Return the (x, y) coordinate for the center point of the cell that contains the specified text.  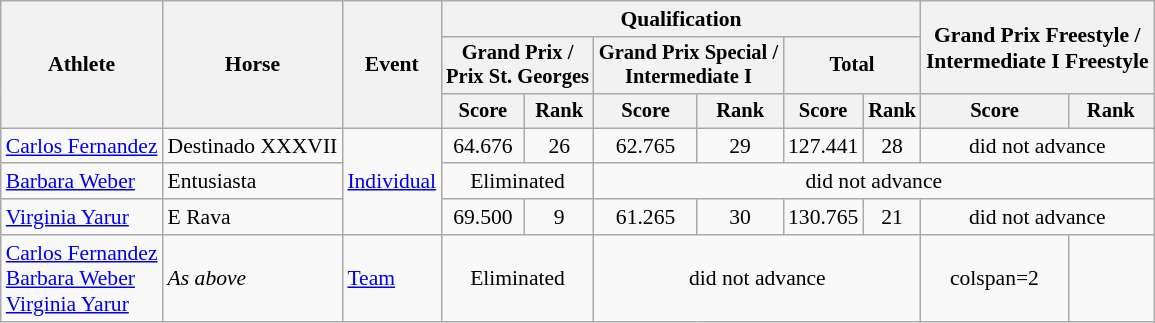
30 (740, 217)
Horse (253, 64)
29 (740, 146)
Total (852, 66)
Virginia Yarur (82, 217)
Grand Prix Special /Intermediate I (688, 66)
Team (392, 278)
As above (253, 278)
Carlos FernandezBarbara WeberVirginia Yarur (82, 278)
Grand Prix /Prix St. Georges (518, 66)
E Rava (253, 217)
127.441 (823, 146)
9 (560, 217)
Destinado XXXVII (253, 146)
64.676 (482, 146)
61.265 (646, 217)
21 (892, 217)
62.765 (646, 146)
Entusiasta (253, 182)
69.500 (482, 217)
130.765 (823, 217)
colspan=2 (994, 278)
Qualification (681, 19)
Carlos Fernandez (82, 146)
Individual (392, 182)
Event (392, 64)
Barbara Weber (82, 182)
Grand Prix Freestyle /Intermediate I Freestyle (1038, 48)
28 (892, 146)
Athlete (82, 64)
26 (560, 146)
